Capture the cell that displays the provided text and extract its [X, Y] central coordinate. 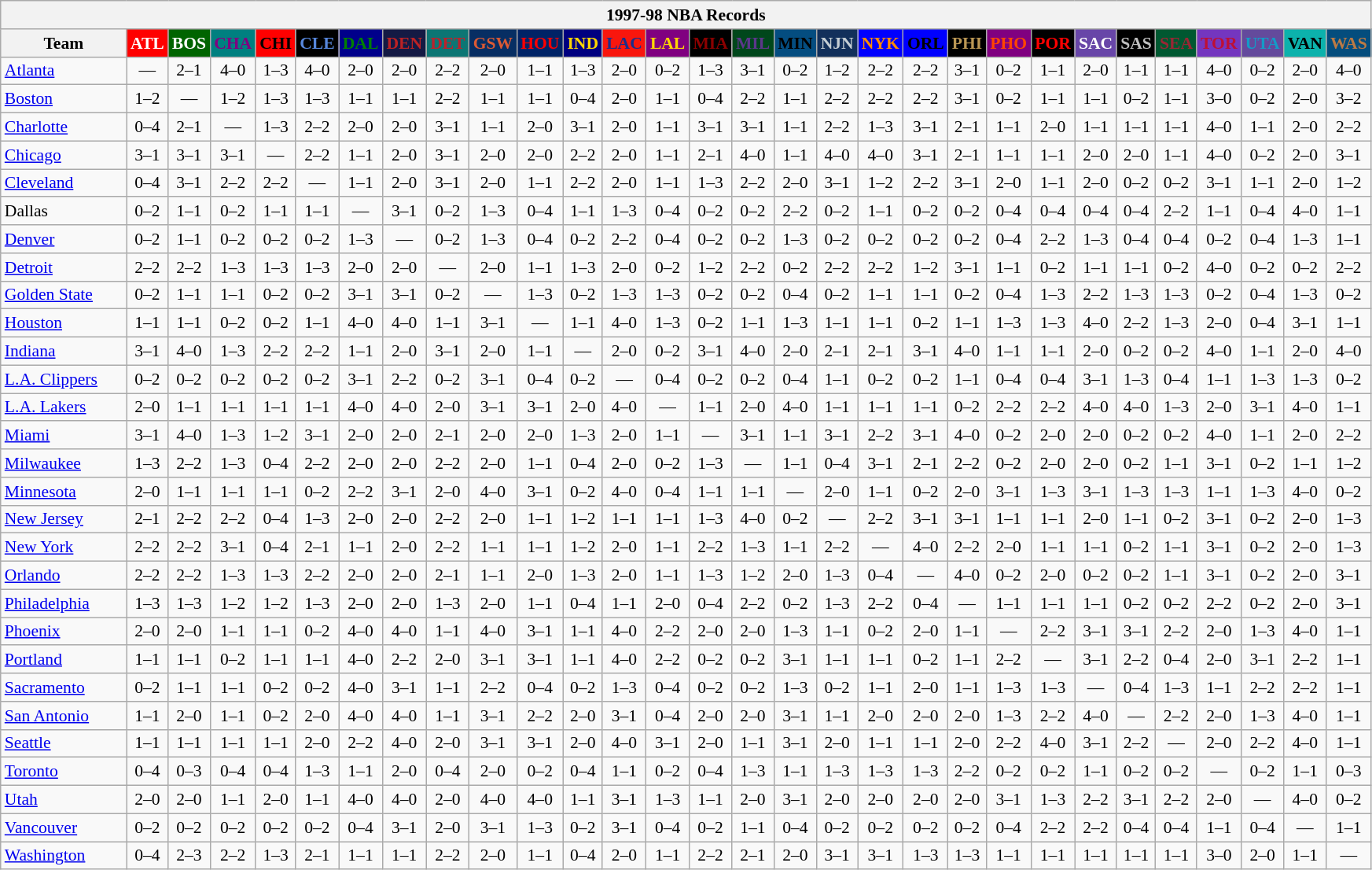
Vancouver [64, 828]
Miami [64, 436]
LAC [624, 43]
Sacramento [64, 688]
POR [1053, 43]
Charlotte [64, 127]
HOU [539, 43]
IND [583, 43]
PHI [967, 43]
MIN [795, 43]
SAC [1096, 43]
MIA [710, 43]
Dallas [64, 212]
Atlanta [64, 71]
San Antonio [64, 716]
ATL [148, 43]
GSW [494, 43]
CHA [233, 43]
Utah [64, 800]
Minnesota [64, 492]
Portland [64, 660]
Cleveland [64, 183]
NYK [881, 43]
Chicago [64, 155]
PHO [1008, 43]
3–2 [1349, 99]
Washington [64, 856]
Detroit [64, 267]
MIL [753, 43]
NJN [837, 43]
SAS [1136, 43]
L.A. Lakers [64, 407]
DET [448, 43]
CHI [275, 43]
Orlando [64, 576]
LAL [668, 43]
New York [64, 547]
VAN [1305, 43]
Boston [64, 99]
TOR [1219, 43]
New Jersey [64, 519]
UTA [1263, 43]
Team [64, 43]
Philadelphia [64, 603]
Indiana [64, 352]
ORL [926, 43]
Milwaukee [64, 463]
L.A. Clippers [64, 379]
Phoenix [64, 632]
DEN [404, 43]
2–3 [189, 856]
Denver [64, 239]
SEA [1176, 43]
BOS [189, 43]
Toronto [64, 772]
Seattle [64, 743]
CLE [318, 43]
WAS [1349, 43]
Golden State [64, 295]
1997-98 NBA Records [686, 15]
DAL [361, 43]
Houston [64, 323]
